Return [X, Y] of the center of cell containing provided text 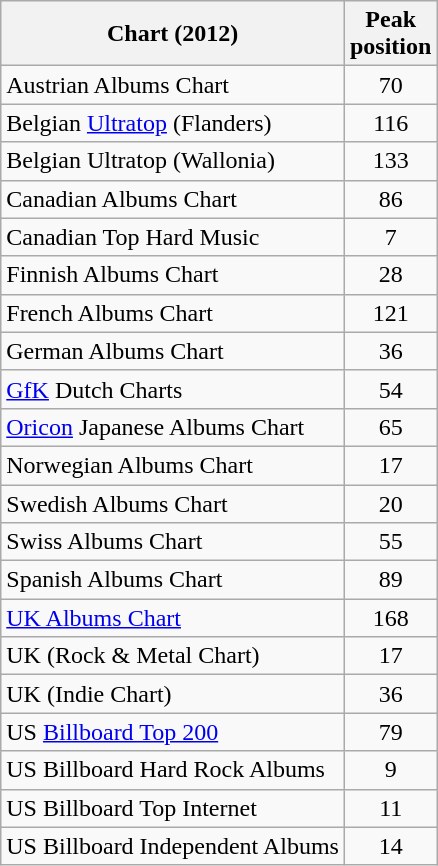
7 [390, 237]
GfK Dutch Charts [173, 389]
Belgian Ultratop (Wallonia) [173, 161]
Swedish Albums Chart [173, 503]
Chart (2012) [173, 34]
9 [390, 770]
11 [390, 808]
121 [390, 313]
Norwegian Albums Chart [173, 465]
Spanish Albums Chart [173, 580]
28 [390, 275]
Canadian Top Hard Music [173, 237]
70 [390, 85]
UK Albums Chart [173, 618]
US Billboard Top Internet [173, 808]
54 [390, 389]
89 [390, 580]
US Billboard Top 200 [173, 732]
Canadian Albums Chart [173, 199]
65 [390, 427]
Finnish Albums Chart [173, 275]
55 [390, 542]
133 [390, 161]
20 [390, 503]
UK (Rock & Metal Chart) [173, 656]
116 [390, 123]
Peakposition [390, 34]
French Albums Chart [173, 313]
Oricon Japanese Albums Chart [173, 427]
US Billboard Hard Rock Albums [173, 770]
German Albums Chart [173, 351]
Austrian Albums Chart [173, 85]
US Billboard Independent Albums [173, 846]
14 [390, 846]
UK (Indie Chart) [173, 694]
168 [390, 618]
Belgian Ultratop (Flanders) [173, 123]
86 [390, 199]
79 [390, 732]
Swiss Albums Chart [173, 542]
